Pinpoint the cell where the given text exists, returning its (X, Y) midpoint coordinate. 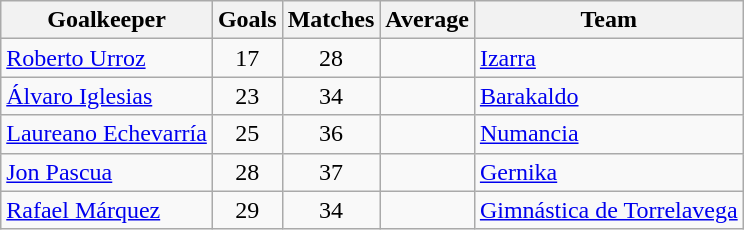
Goalkeeper (107, 20)
17 (247, 58)
25 (247, 134)
Jon Pascua (107, 172)
Laureano Echevarría (107, 134)
23 (247, 96)
Izarra (608, 58)
Gernika (608, 172)
Álvaro Iglesias (107, 96)
36 (331, 134)
Rafael Márquez (107, 210)
29 (247, 210)
Numancia (608, 134)
Roberto Urroz (107, 58)
Barakaldo (608, 96)
Gimnástica de Torrelavega (608, 210)
Team (608, 20)
Average (428, 20)
Matches (331, 20)
Goals (247, 20)
37 (331, 172)
